For the text-containing cell, return its midpoint in [x, y] coordinate format. 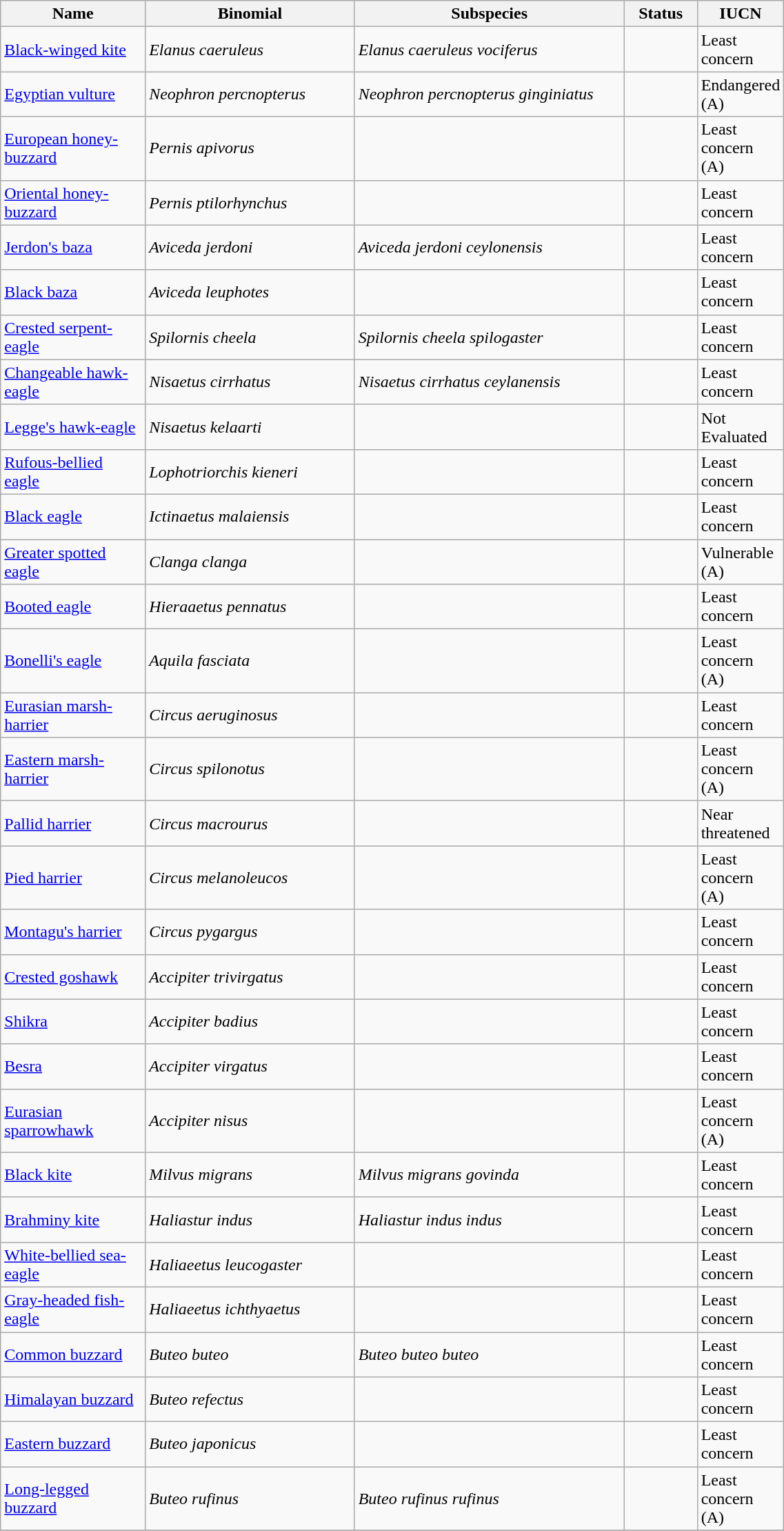
Haliastur indus [250, 1220]
European honey-buzzard [73, 148]
Accipiter trivirgatus [250, 977]
Crested goshawk [73, 977]
Milvus migrans [250, 1174]
Black baza [73, 293]
Aviceda jerdoni [250, 247]
Elanus caeruleus vociferus [490, 50]
Buteo refectus [250, 1399]
Changeable hawk-eagle [73, 382]
Circus macrourus [250, 824]
Haliaeetus leucogaster [250, 1264]
Buteo rufinus [250, 1499]
Besra [73, 1067]
Haliaeetus ichthyaetus [250, 1310]
Binomial [250, 14]
Oriental honey-buzzard [73, 203]
Aquila fasciata [250, 661]
Circus melanoleucos [250, 878]
Crested serpent-eagle [73, 337]
Rufous-bellied eagle [73, 472]
Greater spotted eagle [73, 562]
Jerdon's baza [73, 247]
Buteo buteo buteo [490, 1354]
Name [73, 14]
Eurasian marsh-harrier [73, 715]
Not Evaluated [741, 426]
Milvus migrans govinda [490, 1174]
Black eagle [73, 516]
Brahminy kite [73, 1220]
Egyptian vulture [73, 94]
Shikra [73, 1021]
Booted eagle [73, 607]
Long-legged buzzard [73, 1499]
Himalayan buzzard [73, 1399]
Buteo buteo [250, 1354]
Nisaetus kelaarti [250, 426]
Legge's hawk-eagle [73, 426]
Accipiter virgatus [250, 1067]
Ictinaetus malaiensis [250, 516]
Subspecies [490, 14]
Common buzzard [73, 1354]
Spilornis cheela [250, 337]
Circus pygargus [250, 931]
Elanus caeruleus [250, 50]
Buteo japonicus [250, 1445]
Eurasian sparrowhawk [73, 1120]
Buteo rufinus rufinus [490, 1499]
Neophron percnopterus [250, 94]
Clanga clanga [250, 562]
Pied harrier [73, 878]
Aviceda leuphotes [250, 293]
Eastern buzzard [73, 1445]
Black-winged kite [73, 50]
Aviceda jerdoni ceylonensis [490, 247]
IUCN [741, 14]
Neophron percnopterus ginginiatus [490, 94]
White-bellied sea-eagle [73, 1264]
Circus spilonotus [250, 769]
Bonelli's eagle [73, 661]
Pallid harrier [73, 824]
Hieraaetus pennatus [250, 607]
Lophotriorchis kieneri [250, 472]
Spilornis cheela spilogaster [490, 337]
Nisaetus cirrhatus ceylanensis [490, 382]
Pernis ptilorhynchus [250, 203]
Circus aeruginosus [250, 715]
Montagu's harrier [73, 931]
Black kite [73, 1174]
Endangered(A) [741, 94]
Vulnerable(A) [741, 562]
Eastern marsh-harrier [73, 769]
Gray-headed fish-eagle [73, 1310]
Accipiter badius [250, 1021]
Status [661, 14]
Accipiter nisus [250, 1120]
Pernis apivorus [250, 148]
Near threatened [741, 824]
Nisaetus cirrhatus [250, 382]
Haliastur indus indus [490, 1220]
